Provide the (x, y) coordinate of the cell's center where the given text is located.  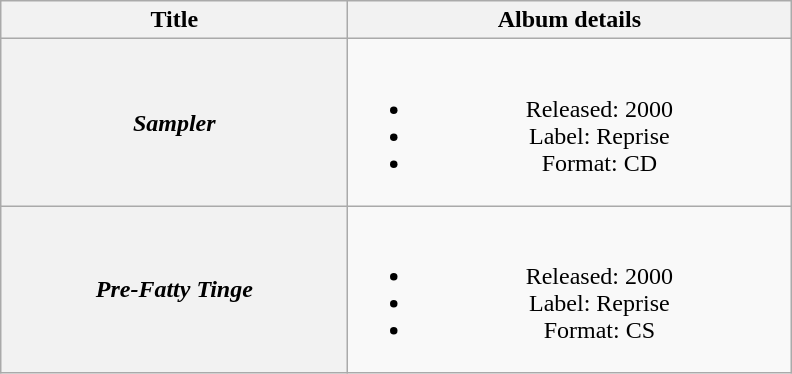
Album details (570, 20)
Released: 2000Label: RepriseFormat: CS (570, 290)
Sampler (174, 122)
Released: 2000Label: RepriseFormat: CD (570, 122)
Title (174, 20)
Pre-Fatty Tinge (174, 290)
